For the text-containing cell, return its midpoint in [X, Y] coordinate format. 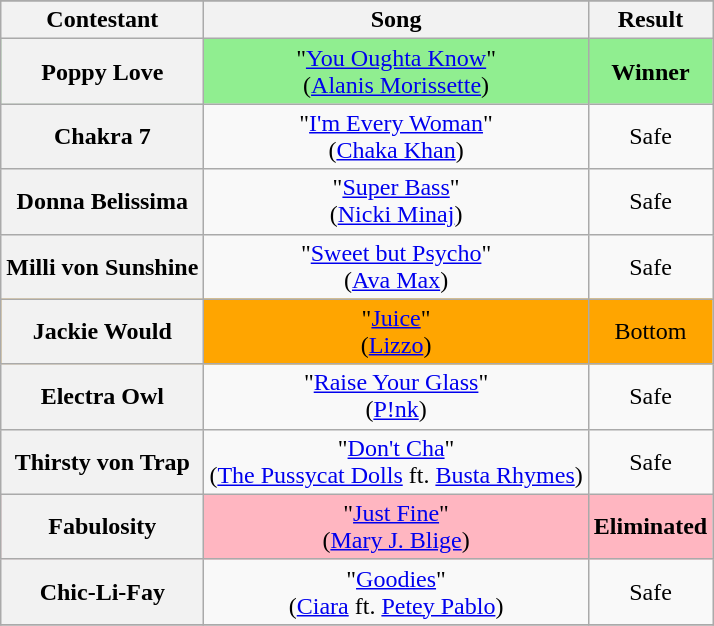
Jackie Would [102, 332]
Poppy Love [102, 72]
"Just Fine"(Mary J. Blige) [396, 526]
"Raise Your Glass"(P!nk) [396, 396]
Milli von Sunshine [102, 266]
Eliminated [650, 526]
Contestant [102, 20]
"Don't Cha"(The Pussycat Dolls ft. Busta Rhymes) [396, 462]
Bottom [650, 332]
Electra Owl [102, 396]
"Juice"(Lizzo) [396, 332]
"I'm Every Woman"(Chaka Khan) [396, 136]
"Goodies"(Ciara ft. Petey Pablo) [396, 592]
"Super Bass"(Nicki Minaj) [396, 202]
Result [650, 20]
Thirsty von Trap [102, 462]
"You Oughta Know"(Alanis Morissette) [396, 72]
Chic-Li-Fay [102, 592]
Donna Belissima [102, 202]
Chakra 7 [102, 136]
Song [396, 20]
"Sweet but Psycho"(Ava Max) [396, 266]
Fabulosity [102, 526]
Winner [650, 72]
